Scan for the cell matching the given text and deliver its (x, y) coordinate at center. 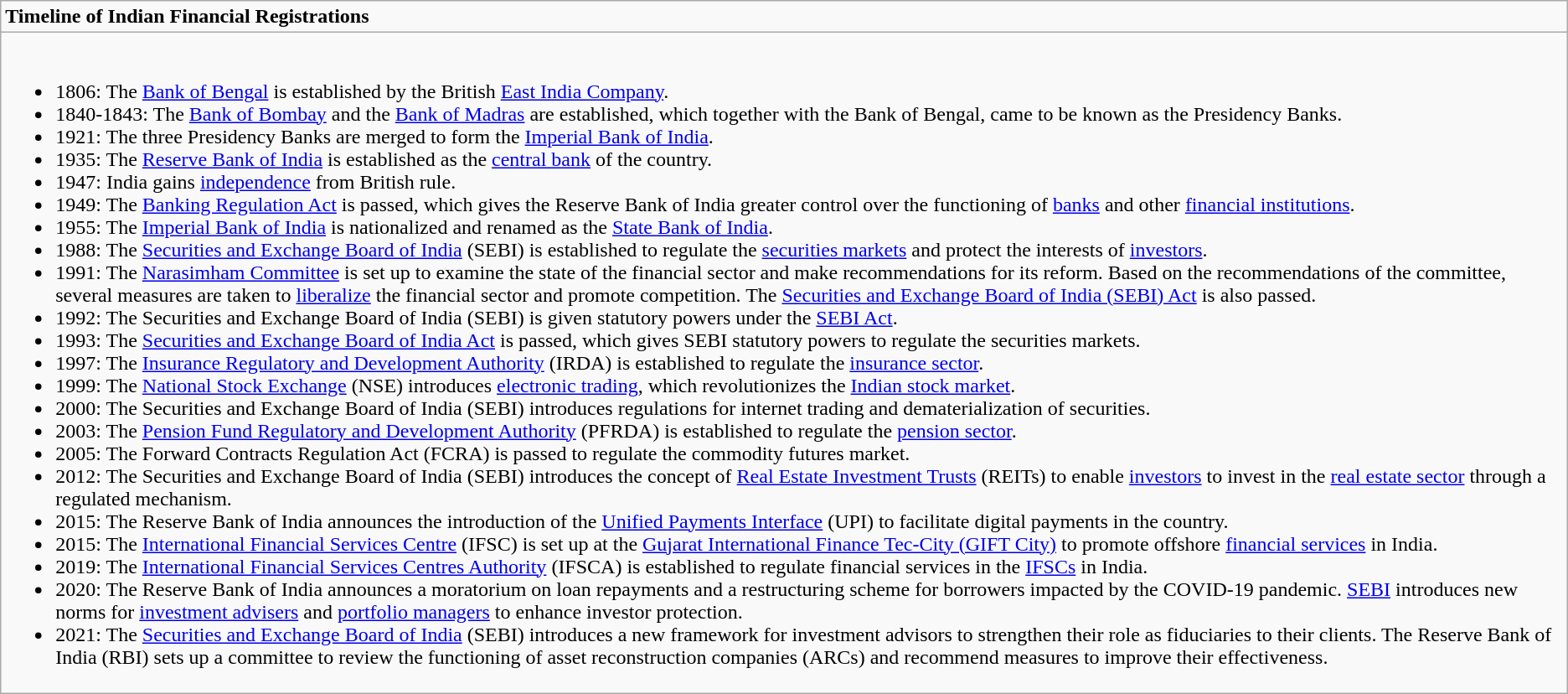
Timeline of Indian Financial Registrations (784, 17)
